Provide the [X, Y] coordinate of the cell's center where the given text is located.  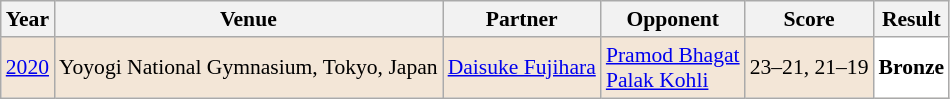
Pramod Bhagat Palak Kohli [673, 68]
Score [810, 19]
Result [912, 19]
Year [28, 19]
Partner [522, 19]
Bronze [912, 68]
2020 [28, 68]
Venue [248, 19]
23–21, 21–19 [810, 68]
Daisuke Fujihara [522, 68]
Yoyogi National Gymnasium, Tokyo, Japan [248, 68]
Opponent [673, 19]
